Search for the cell housing the specified text and yield its [X, Y] center coordinate. 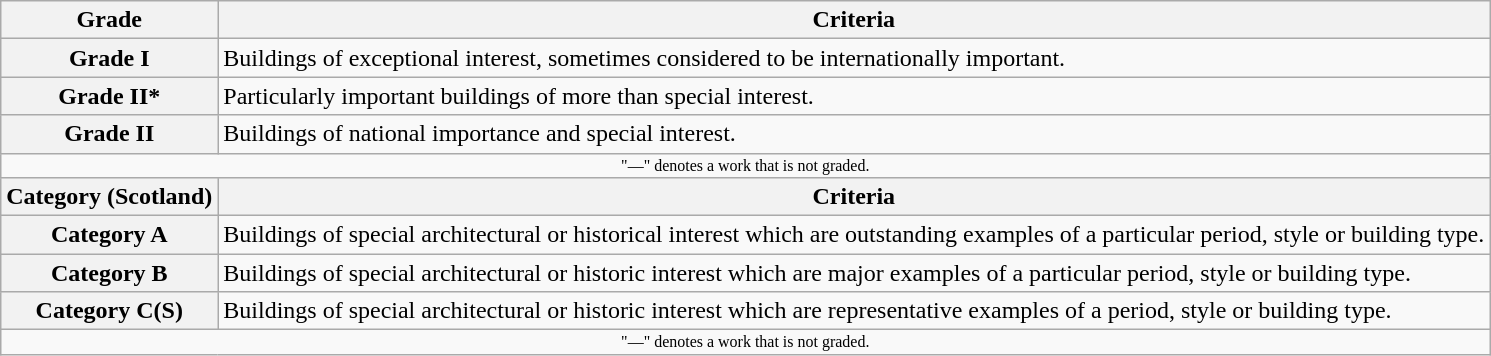
Grade I [110, 58]
Buildings of national importance and special interest. [854, 134]
Buildings of exceptional interest, sometimes considered to be internationally important. [854, 58]
Buildings of special architectural or historic interest which are major examples of a particular period, style or building type. [854, 273]
Grade II* [110, 96]
Category C(S) [110, 311]
Category (Scotland) [110, 196]
Buildings of special architectural or historic interest which are representative examples of a period, style or building type. [854, 311]
Buildings of special architectural or historical interest which are outstanding examples of a particular period, style or building type. [854, 234]
Category B [110, 273]
Particularly important buildings of more than special interest. [854, 96]
Grade II [110, 134]
Grade [110, 20]
Category A [110, 234]
